Detect which cell encompasses the target text, then output its [X, Y] center coordinate. 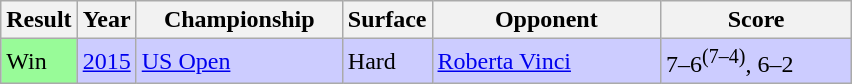
Year [106, 20]
Surface [387, 20]
Championship [239, 20]
7–6(7–4), 6–2 [756, 62]
US Open [239, 62]
Win [39, 62]
Score [756, 20]
Roberta Vinci [546, 62]
Hard [387, 62]
Result [39, 20]
Opponent [546, 20]
2015 [106, 62]
